Return the (x, y) coordinate for the center point of the cell that contains the specified text.  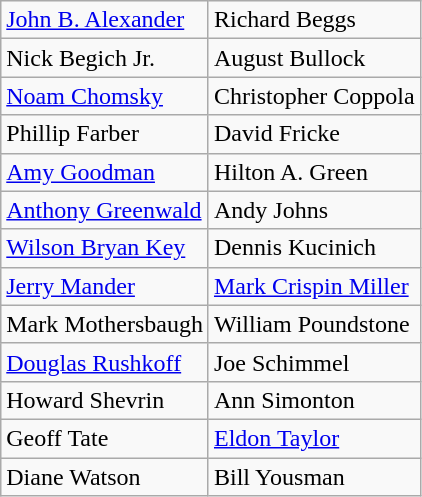
Anthony Greenwald (105, 210)
William Poundstone (314, 324)
Noam Chomsky (105, 96)
Bill Yousman (314, 477)
Hilton A. Green (314, 172)
Wilson Bryan Key (105, 248)
Mark Mothersbaugh (105, 324)
Joe Schimmel (314, 362)
Mark Crispin Miller (314, 286)
Ann Simonton (314, 400)
Andy Johns (314, 210)
David Fricke (314, 134)
Howard Shevrin (105, 400)
Douglas Rushkoff (105, 362)
Nick Begich Jr. (105, 58)
Eldon Taylor (314, 438)
Jerry Mander (105, 286)
Christopher Coppola (314, 96)
John B. Alexander (105, 20)
Richard Beggs (314, 20)
Geoff Tate (105, 438)
Amy Goodman (105, 172)
Phillip Farber (105, 134)
Diane Watson (105, 477)
August Bullock (314, 58)
Dennis Kucinich (314, 248)
